Find where the given text appears and provide that cell's center as [x, y] coordinate. 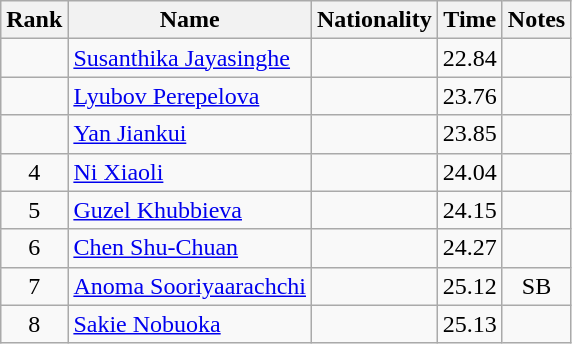
7 [34, 286]
Nationality [375, 20]
25.12 [470, 286]
Lyubov Perepelova [190, 96]
23.76 [470, 96]
5 [34, 210]
Anoma Sooriyaarachchi [190, 286]
Ni Xiaoli [190, 172]
Notes [536, 20]
4 [34, 172]
22.84 [470, 58]
23.85 [470, 134]
24.04 [470, 172]
Chen Shu-Chuan [190, 248]
Name [190, 20]
SB [536, 286]
24.27 [470, 248]
Guzel Khubbieva [190, 210]
Sakie Nobuoka [190, 324]
Rank [34, 20]
6 [34, 248]
Time [470, 20]
8 [34, 324]
25.13 [470, 324]
Yan Jiankui [190, 134]
24.15 [470, 210]
Susanthika Jayasinghe [190, 58]
